Search for the cell housing the specified text and yield its (X, Y) center coordinate. 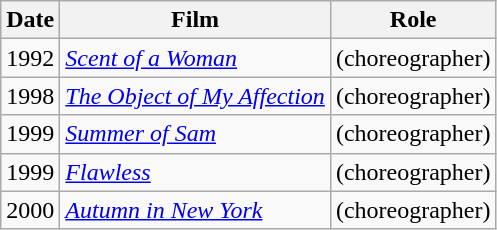
Scent of a Woman (196, 58)
1992 (30, 58)
The Object of My Affection (196, 96)
2000 (30, 210)
Summer of Sam (196, 134)
Flawless (196, 172)
Film (196, 20)
Date (30, 20)
Autumn in New York (196, 210)
Role (413, 20)
1998 (30, 96)
